From the cell containing the given text, extract its center point as (X, Y) coordinate. 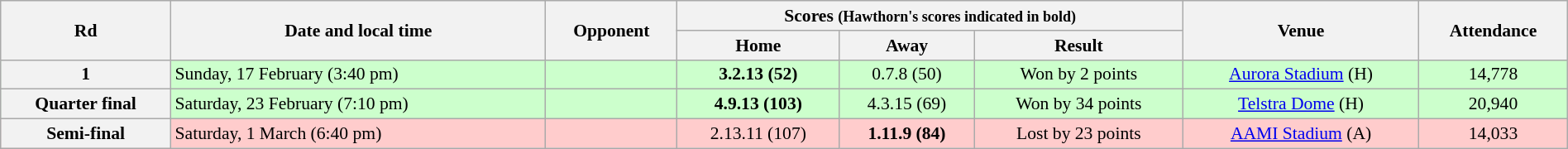
Won by 2 points (1078, 74)
Won by 34 points (1078, 104)
Result (1078, 46)
3.2.13 (52) (758, 74)
Rd (86, 30)
Saturday, 23 February (7:10 pm) (357, 104)
Saturday, 1 March (6:40 pm) (357, 134)
Attendance (1494, 30)
AAMI Stadium (A) (1300, 134)
2.13.11 (107) (758, 134)
Quarter final (86, 104)
0.7.8 (50) (907, 74)
4.3.15 (69) (907, 104)
Telstra Dome (H) (1300, 104)
1.11.9 (84) (907, 134)
4.9.13 (103) (758, 104)
14,778 (1494, 74)
Date and local time (357, 30)
Venue (1300, 30)
Opponent (612, 30)
Sunday, 17 February (3:40 pm) (357, 74)
Away (907, 46)
Home (758, 46)
Scores (Hawthorn's scores indicated in bold) (930, 16)
14,033 (1494, 134)
Semi-final (86, 134)
1 (86, 74)
20,940 (1494, 104)
Aurora Stadium (H) (1300, 74)
Lost by 23 points (1078, 134)
